Provide the [X, Y] coordinate of the cell's center where the given text is located.  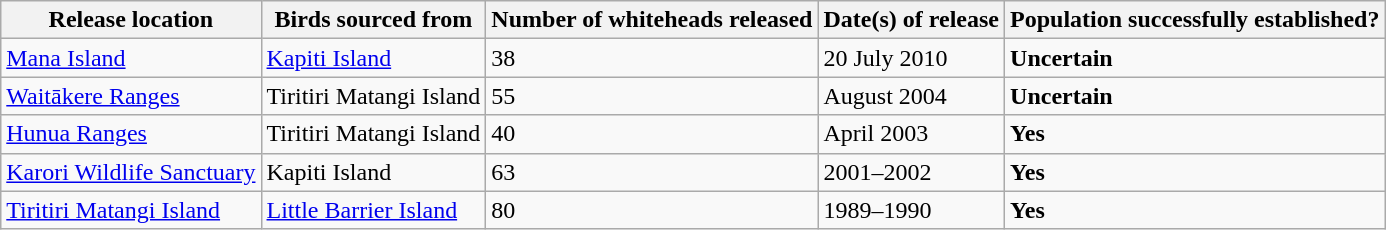
August 2004 [912, 96]
38 [652, 58]
40 [652, 134]
80 [652, 210]
Date(s) of release [912, 20]
April 2003 [912, 134]
1989–1990 [912, 210]
Population successfully established? [1195, 20]
Release location [131, 20]
55 [652, 96]
63 [652, 172]
Number of whiteheads released [652, 20]
Waitākere Ranges [131, 96]
Karori Wildlife Sanctuary [131, 172]
20 July 2010 [912, 58]
Birds sourced from [374, 20]
Mana Island [131, 58]
2001–2002 [912, 172]
Hunua Ranges [131, 134]
Little Barrier Island [374, 210]
